Find where the given text appears and provide that cell's center as [x, y] coordinate. 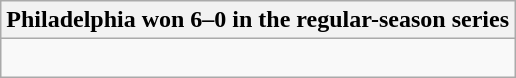
Philadelphia won 6–0 in the regular-season series [258, 20]
